Scan for the cell matching the given text and deliver its [x, y] coordinate at center. 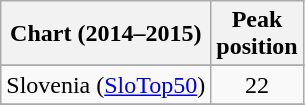
22 [257, 85]
Peakposition [257, 34]
Slovenia (SloTop50) [106, 85]
Chart (2014–2015) [106, 34]
